Pinpoint the cell where the given text exists, returning its (x, y) midpoint coordinate. 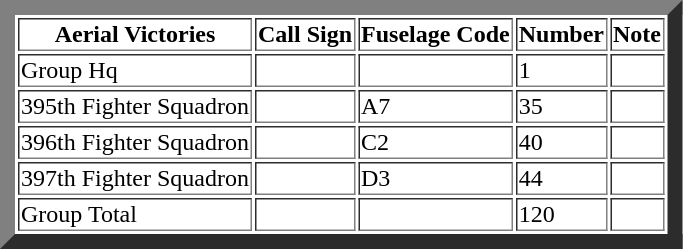
397th Fighter Squadron (135, 178)
A7 (436, 106)
Group Hq (135, 70)
D3 (436, 178)
Number (562, 34)
40 (562, 142)
Group Total (135, 214)
35 (562, 106)
120 (562, 214)
1 (562, 70)
C2 (436, 142)
44 (562, 178)
Fuselage Code (436, 34)
Call Sign (305, 34)
Aerial Victories (135, 34)
396th Fighter Squadron (135, 142)
Note (637, 34)
395th Fighter Squadron (135, 106)
